Determine the [X, Y] coordinate at the center of the cell enclosing the given text.  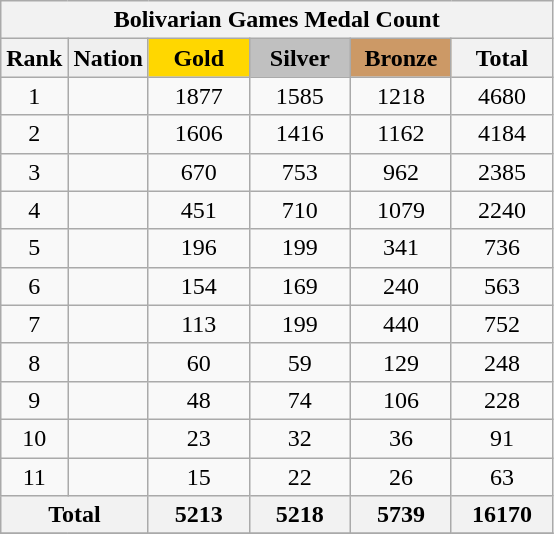
5213 [198, 515]
1416 [300, 134]
7 [34, 324]
32 [300, 438]
2 [34, 134]
60 [198, 362]
1162 [400, 134]
4184 [502, 134]
129 [400, 362]
736 [502, 248]
63 [502, 477]
22 [300, 477]
9 [34, 400]
169 [300, 286]
752 [502, 324]
228 [502, 400]
10 [34, 438]
2385 [502, 172]
8 [34, 362]
962 [400, 172]
196 [198, 248]
26 [400, 477]
23 [198, 438]
440 [400, 324]
4680 [502, 96]
Nation [108, 58]
48 [198, 400]
670 [198, 172]
710 [300, 210]
341 [400, 248]
1218 [400, 96]
6 [34, 286]
154 [198, 286]
36 [400, 438]
1606 [198, 134]
1 [34, 96]
15 [198, 477]
5 [34, 248]
113 [198, 324]
5218 [300, 515]
3 [34, 172]
240 [400, 286]
1079 [400, 210]
563 [502, 286]
74 [300, 400]
Gold [198, 58]
248 [502, 362]
1585 [300, 96]
1877 [198, 96]
16170 [502, 515]
Bolivarian Games Medal Count [277, 20]
4 [34, 210]
2240 [502, 210]
91 [502, 438]
11 [34, 477]
753 [300, 172]
5739 [400, 515]
Silver [300, 58]
451 [198, 210]
Rank [34, 58]
59 [300, 362]
106 [400, 400]
Bronze [400, 58]
